Determine the [X, Y] coordinate at the center of the cell enclosing the given text.  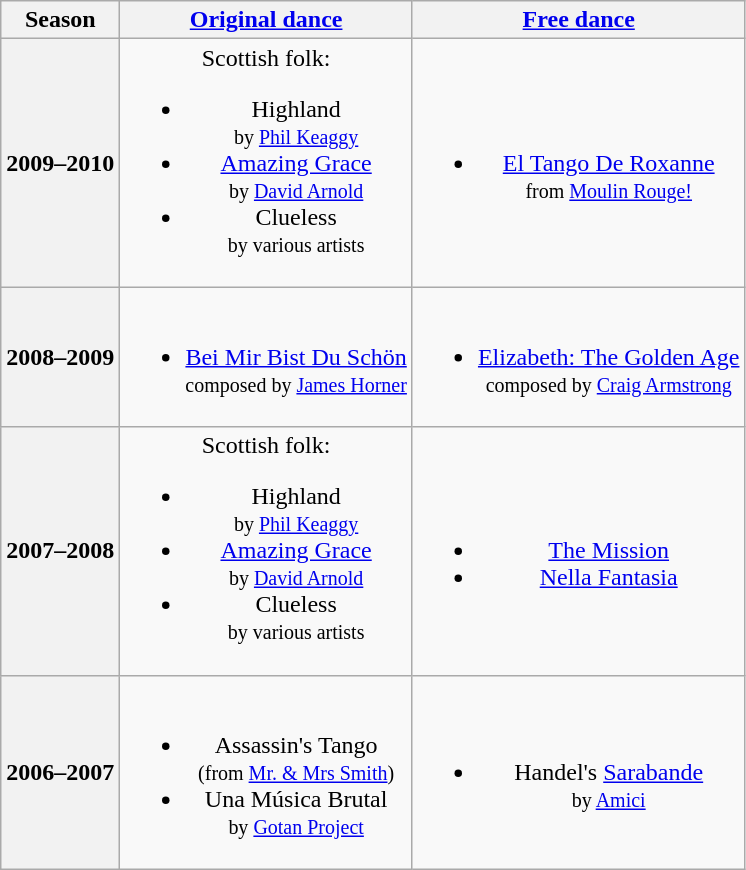
Elizabeth: The Golden Age composed by Craig Armstrong [578, 357]
Free dance [578, 20]
2008–2009 [60, 357]
Handel's Sarabande by Amici [578, 772]
2006–2007 [60, 772]
Season [60, 20]
Assassin's Tango (from Mr. & Mrs Smith) Una Música Brutal by Gotan Project [266, 772]
Original dance [266, 20]
2007–2008 [60, 551]
El Tango De Roxanne from Moulin Rouge! [578, 163]
2009–2010 [60, 163]
The MissionNella Fantasia [578, 551]
Bei Mir Bist Du Schön composed by James Horner [266, 357]
